Find where the given text appears and provide that cell's center as (x, y) coordinate. 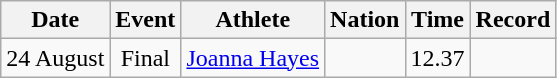
Event (146, 20)
Joanna Hayes (253, 58)
12.37 (438, 58)
Athlete (253, 20)
Record (513, 20)
Final (146, 58)
24 August (56, 58)
Nation (365, 20)
Date (56, 20)
Time (438, 20)
